Locate the cell with the specified text and output its (x, y) center coordinate. 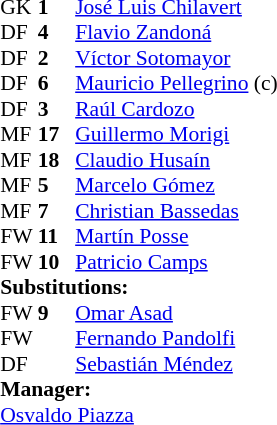
9 (57, 313)
10 (57, 262)
7 (57, 211)
5 (57, 185)
11 (57, 237)
3 (57, 109)
2 (57, 58)
6 (57, 83)
17 (57, 135)
18 (57, 160)
4 (57, 33)
